Detect which cell encompasses the target text, then output its (X, Y) center coordinate. 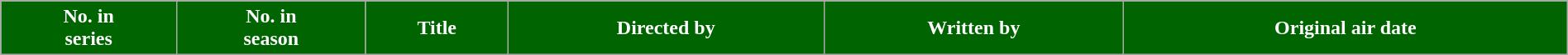
Directed by (666, 28)
Written by (973, 28)
Title (437, 28)
No. inseason (271, 28)
Original air date (1345, 28)
No. inseries (89, 28)
